Locate the cell with the specified text and output its (X, Y) center coordinate. 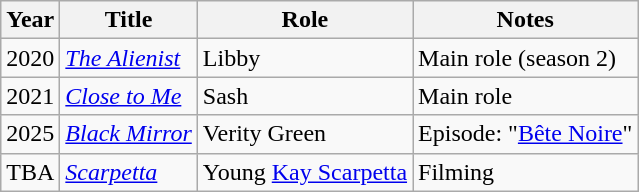
Black Mirror (128, 134)
Sash (304, 96)
Young Kay Scarpetta (304, 172)
Episode: "Bête Noire" (526, 134)
2020 (30, 58)
Year (30, 20)
TBA (30, 172)
The Alienist (128, 58)
Verity Green (304, 134)
Role (304, 20)
2025 (30, 134)
Notes (526, 20)
Main role (526, 96)
2021 (30, 96)
Close to Me (128, 96)
Main role (season 2) (526, 58)
Filming (526, 172)
Title (128, 20)
Scarpetta (128, 172)
Libby (304, 58)
